Output the [x, y] coordinate of the center of the cell containing the given text.  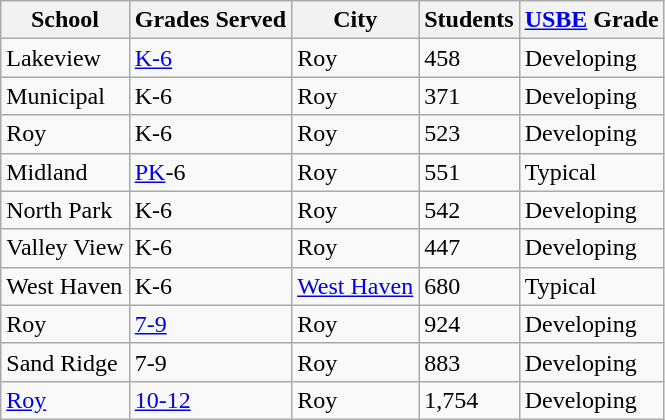
School [65, 20]
Valley View [65, 248]
447 [469, 248]
458 [469, 58]
North Park [65, 210]
551 [469, 172]
USBE Grade [592, 20]
PK-6 [210, 172]
Lakeview [65, 58]
10-12 [210, 400]
924 [469, 324]
680 [469, 286]
Midland [65, 172]
1,754 [469, 400]
523 [469, 134]
Sand Ridge [65, 362]
City [356, 20]
Grades Served [210, 20]
883 [469, 362]
371 [469, 96]
542 [469, 210]
Municipal [65, 96]
Students [469, 20]
